Provide the (X, Y) coordinate of the cell's center where the given text is located.  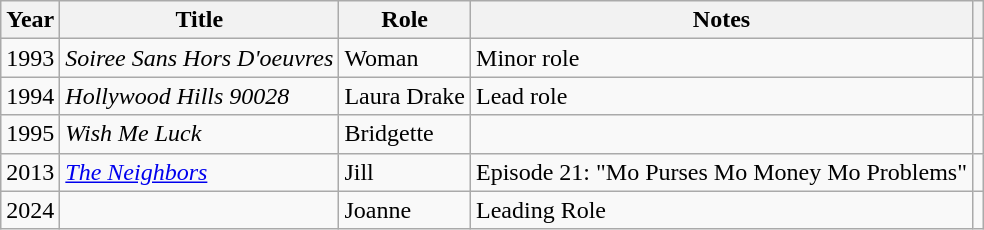
Jill (405, 172)
Joanne (405, 210)
The Neighbors (200, 172)
Episode 21: "Mo Purses Mo Money Mo Problems" (722, 172)
1993 (30, 58)
Minor role (722, 58)
Wish Me Luck (200, 134)
2013 (30, 172)
Leading Role (722, 210)
Year (30, 20)
Lead role (722, 96)
Hollywood Hills 90028 (200, 96)
Soiree Sans Hors D'oeuvres (200, 58)
1994 (30, 96)
1995 (30, 134)
Notes (722, 20)
2024 (30, 210)
Bridgette (405, 134)
Laura Drake (405, 96)
Role (405, 20)
Title (200, 20)
Woman (405, 58)
